Find where the given text appears and provide that cell's center as (X, Y) coordinate. 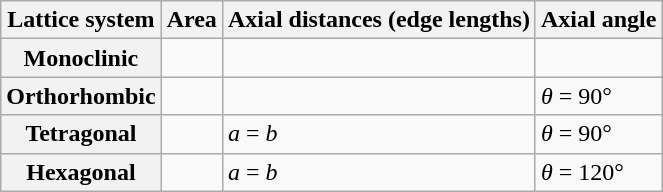
Hexagonal (81, 172)
Tetragonal (81, 134)
θ = 120° (598, 172)
Axial angle (598, 20)
Area (192, 20)
Lattice system (81, 20)
Orthorhombic (81, 96)
Axial distances (edge lengths) (378, 20)
Monoclinic (81, 58)
